Pinpoint the cell where the given text exists, returning its (x, y) midpoint coordinate. 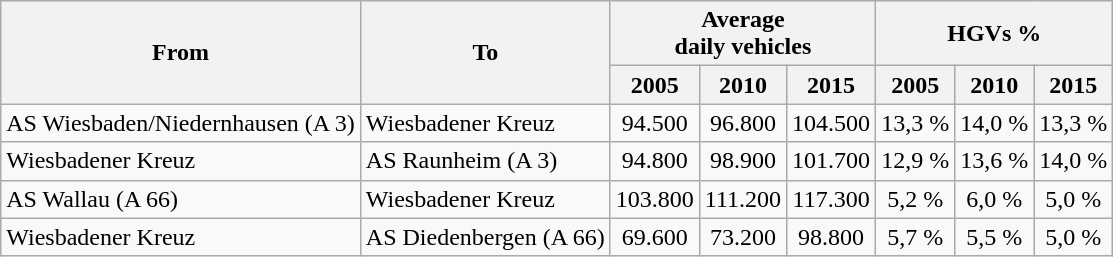
69.600 (654, 237)
117.300 (832, 199)
13,6 % (994, 161)
AS Raunheim (A 3) (485, 161)
5,2 % (916, 199)
94.500 (654, 123)
98.900 (742, 161)
HGVs % (994, 34)
98.800 (832, 237)
5,7 % (916, 237)
6,0 % (994, 199)
To (485, 52)
96.800 (742, 123)
AS Diedenbergen (A 66) (485, 237)
5,5 % (994, 237)
111.200 (742, 199)
104.500 (832, 123)
103.800 (654, 199)
101.700 (832, 161)
AS Wallau (A 66) (181, 199)
AS Wiesbaden/Niedernhausen (A 3) (181, 123)
Averagedaily vehicles (742, 34)
94.800 (654, 161)
12,9 % (916, 161)
73.200 (742, 237)
From (181, 52)
